Find where the given text appears and provide that cell's center as (X, Y) coordinate. 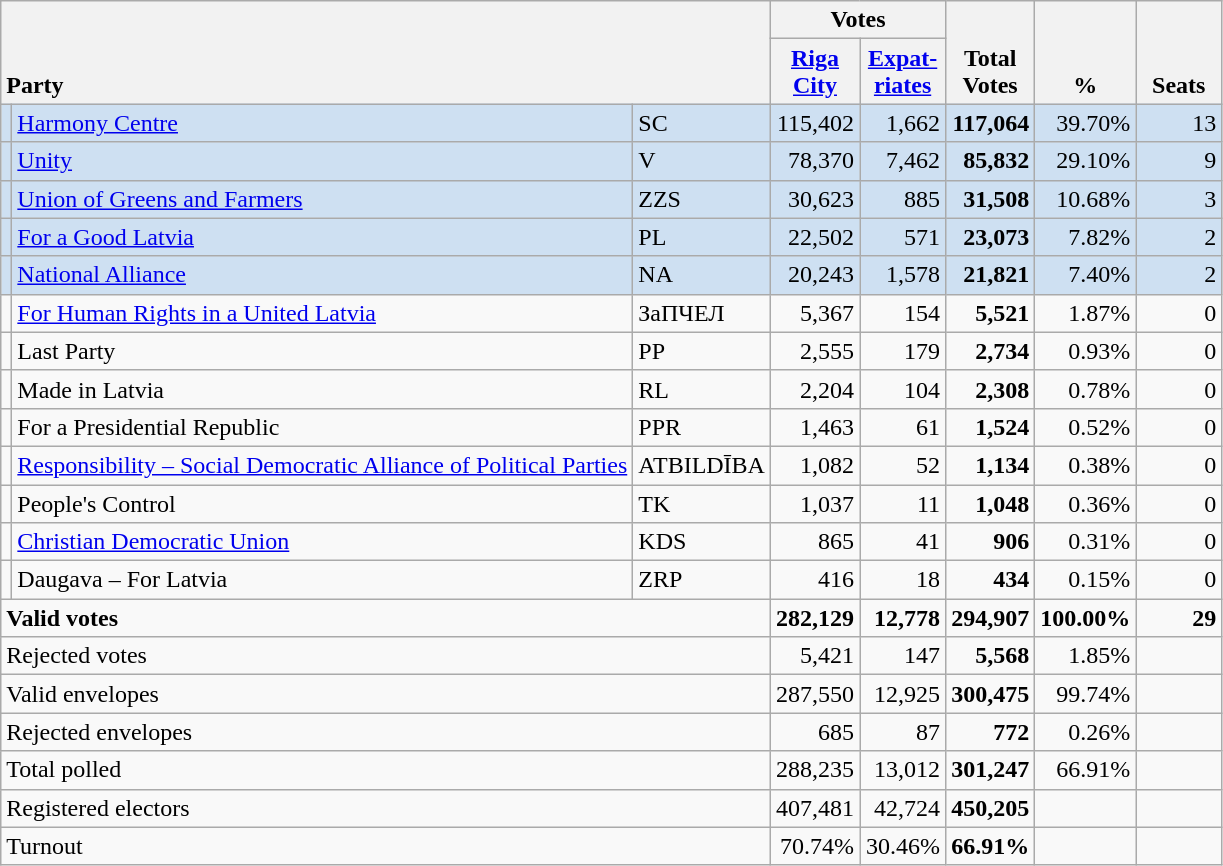
87 (903, 732)
416 (814, 580)
294,907 (990, 618)
People's Control (322, 503)
1,037 (814, 503)
Valid votes (386, 618)
865 (814, 542)
Daugava – For Latvia (322, 580)
RL (702, 389)
1,524 (990, 427)
179 (903, 351)
0.26% (1086, 732)
11 (903, 503)
30,623 (814, 199)
115,402 (814, 123)
7,462 (903, 161)
1,134 (990, 465)
13,012 (903, 770)
3 (1179, 199)
For a Presidential Republic (322, 427)
% (1086, 52)
5,568 (990, 656)
407,481 (814, 808)
Made in Latvia (322, 389)
1.87% (1086, 313)
288,235 (814, 770)
Turnout (386, 846)
Rejected votes (386, 656)
23,073 (990, 237)
39.70% (1086, 123)
2,555 (814, 351)
78,370 (814, 161)
41 (903, 542)
For Human Rights in a United Latvia (322, 313)
Last Party (322, 351)
147 (903, 656)
0.38% (1086, 465)
104 (903, 389)
ЗаПЧЕЛ (702, 313)
117,064 (990, 123)
9 (1179, 161)
5,421 (814, 656)
Harmony Centre (322, 123)
1,048 (990, 503)
85,832 (990, 161)
Expat- riates (903, 72)
Rejected envelopes (386, 732)
300,475 (990, 694)
450,205 (990, 808)
1,082 (814, 465)
885 (903, 199)
282,129 (814, 618)
ZRP (702, 580)
TK (702, 503)
Registered electors (386, 808)
10.68% (1086, 199)
0.31% (1086, 542)
SC (702, 123)
0.78% (1086, 389)
Party (386, 52)
1.85% (1086, 656)
Votes (858, 20)
Unity (322, 161)
KDS (702, 542)
21,821 (990, 275)
13 (1179, 123)
Total polled (386, 770)
12,925 (903, 694)
Valid envelopes (386, 694)
685 (814, 732)
Christian Democratic Union (322, 542)
0.52% (1086, 427)
100.00% (1086, 618)
70.74% (814, 846)
PP (702, 351)
V (702, 161)
772 (990, 732)
PPR (702, 427)
99.74% (1086, 694)
0.15% (1086, 580)
571 (903, 237)
12,778 (903, 618)
0.93% (1086, 351)
30.46% (903, 846)
42,724 (903, 808)
434 (990, 580)
2,204 (814, 389)
5,521 (990, 313)
7.40% (1086, 275)
22,502 (814, 237)
31,508 (990, 199)
1,578 (903, 275)
For a Good Latvia (322, 237)
287,550 (814, 694)
2,308 (990, 389)
Riga City (814, 72)
5,367 (814, 313)
20,243 (814, 275)
0.36% (1086, 503)
52 (903, 465)
2,734 (990, 351)
ZZS (702, 199)
61 (903, 427)
ATBILDĪBA (702, 465)
1,463 (814, 427)
PL (702, 237)
29 (1179, 618)
Responsibility – Social Democratic Alliance of Political Parties (322, 465)
906 (990, 542)
1,662 (903, 123)
154 (903, 313)
NA (702, 275)
Total Votes (990, 52)
301,247 (990, 770)
18 (903, 580)
Union of Greens and Farmers (322, 199)
29.10% (1086, 161)
7.82% (1086, 237)
National Alliance (322, 275)
Seats (1179, 52)
